Provide the [x, y] coordinate of the cell's center where the given text is located.  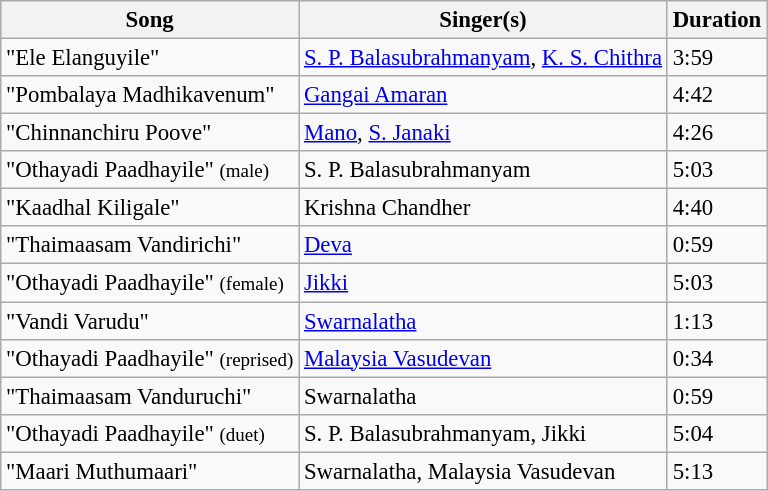
S. P. Balasubrahmanyam [484, 170]
S. P. Balasubrahmanyam, Jikki [484, 433]
4:40 [716, 208]
"Othayadi Paadhayile" (male) [150, 170]
1:13 [716, 321]
Jikki [484, 283]
Deva [484, 245]
"Pombalaya Madhikavenum" [150, 95]
Duration [716, 20]
"Chinnanchiru Poove" [150, 133]
S. P. Balasubrahmanyam, K. S. Chithra [484, 58]
"Othayadi Paadhayile" (duet) [150, 433]
5:04 [716, 433]
3:59 [716, 58]
5:13 [716, 471]
Singer(s) [484, 20]
Malaysia Vasudevan [484, 358]
"Othayadi Paadhayile" (female) [150, 283]
Mano, S. Janaki [484, 133]
Gangai Amaran [484, 95]
4:26 [716, 133]
"Thaimaasam Vanduruchi" [150, 396]
4:42 [716, 95]
0:34 [716, 358]
Swarnalatha, Malaysia Vasudevan [484, 471]
"Maari Muthumaari" [150, 471]
Song [150, 20]
"Ele Elanguyile" [150, 58]
"Othayadi Paadhayile" (reprised) [150, 358]
"Vandi Varudu" [150, 321]
Krishna Chandher [484, 208]
"Thaimaasam Vandirichi" [150, 245]
"Kaadhal Kiligale" [150, 208]
